Return the (X, Y) coordinate for the center point of the cell that contains the specified text.  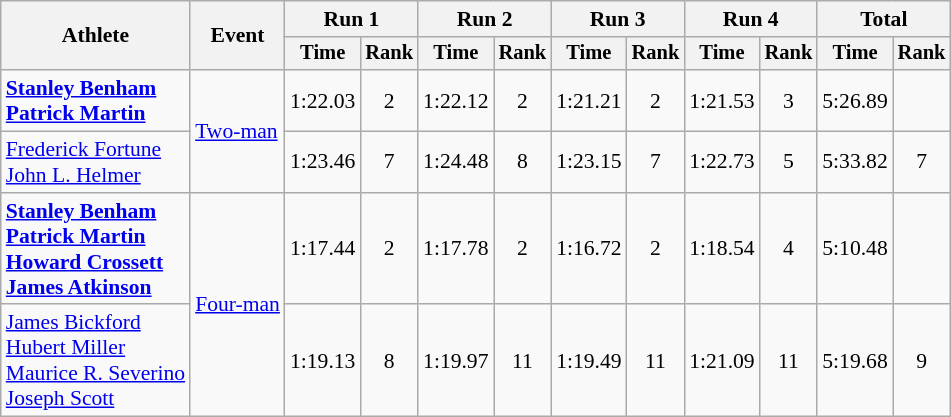
4 (789, 249)
Event (238, 36)
1:23.46 (322, 162)
James BickfordHubert MillerMaurice R. SeverinoJoseph Scott (96, 361)
1:23.15 (588, 162)
Total (884, 19)
1:18.54 (722, 249)
1:24.48 (456, 162)
1:19.49 (588, 361)
Run 4 (750, 19)
Athlete (96, 36)
5:19.68 (854, 361)
1:21.21 (588, 100)
1:22.12 (456, 100)
9 (922, 361)
Four-man (238, 305)
5 (789, 162)
1:22.73 (722, 162)
Two-man (238, 131)
1:21.53 (722, 100)
Run 2 (484, 19)
1:19.13 (322, 361)
Run 3 (618, 19)
Frederick FortuneJohn L. Helmer (96, 162)
1:16.72 (588, 249)
3 (789, 100)
5:26.89 (854, 100)
1:22.03 (322, 100)
5:33.82 (854, 162)
1:21.09 (722, 361)
5:10.48 (854, 249)
Run 1 (352, 19)
1:19.97 (456, 361)
1:17.78 (456, 249)
1:17.44 (322, 249)
Stanley BenhamPatrick MartinHoward CrossettJames Atkinson (96, 249)
Stanley BenhamPatrick Martin (96, 100)
